Output the (X, Y) coordinate of the center of the cell containing the given text.  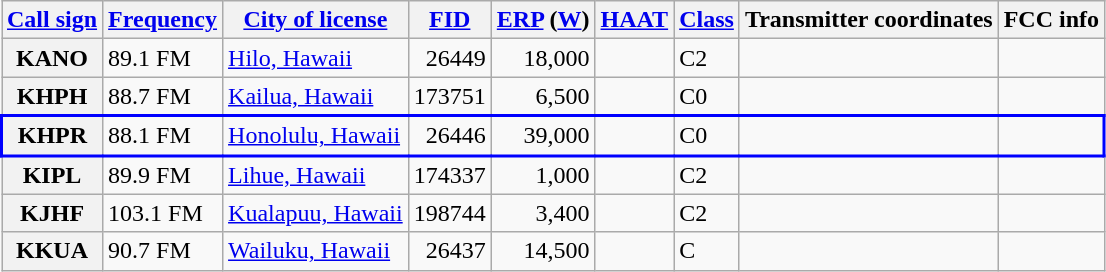
88.1 FM (163, 136)
KANO (52, 58)
Lihue, Hawaii (316, 174)
ERP (W) (543, 20)
90.7 FM (163, 251)
89.1 FM (163, 58)
173751 (450, 96)
174337 (450, 174)
Wailuku, Hawaii (316, 251)
KKUA (52, 251)
89.9 FM (163, 174)
39,000 (543, 136)
Call sign (52, 20)
14,500 (543, 251)
Hilo, Hawaii (316, 58)
KHPR (52, 136)
26446 (450, 136)
103.1 FM (163, 213)
26449 (450, 58)
88.7 FM (163, 96)
3,400 (543, 213)
KIPL (52, 174)
FCC info (1051, 20)
Transmitter coordinates (868, 20)
1,000 (543, 174)
HAAT (634, 20)
Class (707, 20)
FID (450, 20)
Kailua, Hawaii (316, 96)
Honolulu, Hawaii (316, 136)
198744 (450, 213)
C (707, 251)
26437 (450, 251)
Frequency (163, 20)
18,000 (543, 58)
6,500 (543, 96)
KHPH (52, 96)
KJHF (52, 213)
Kualapuu, Hawaii (316, 213)
City of license (316, 20)
